Provide the (x, y) coordinate of the cell's center where the given text is located.  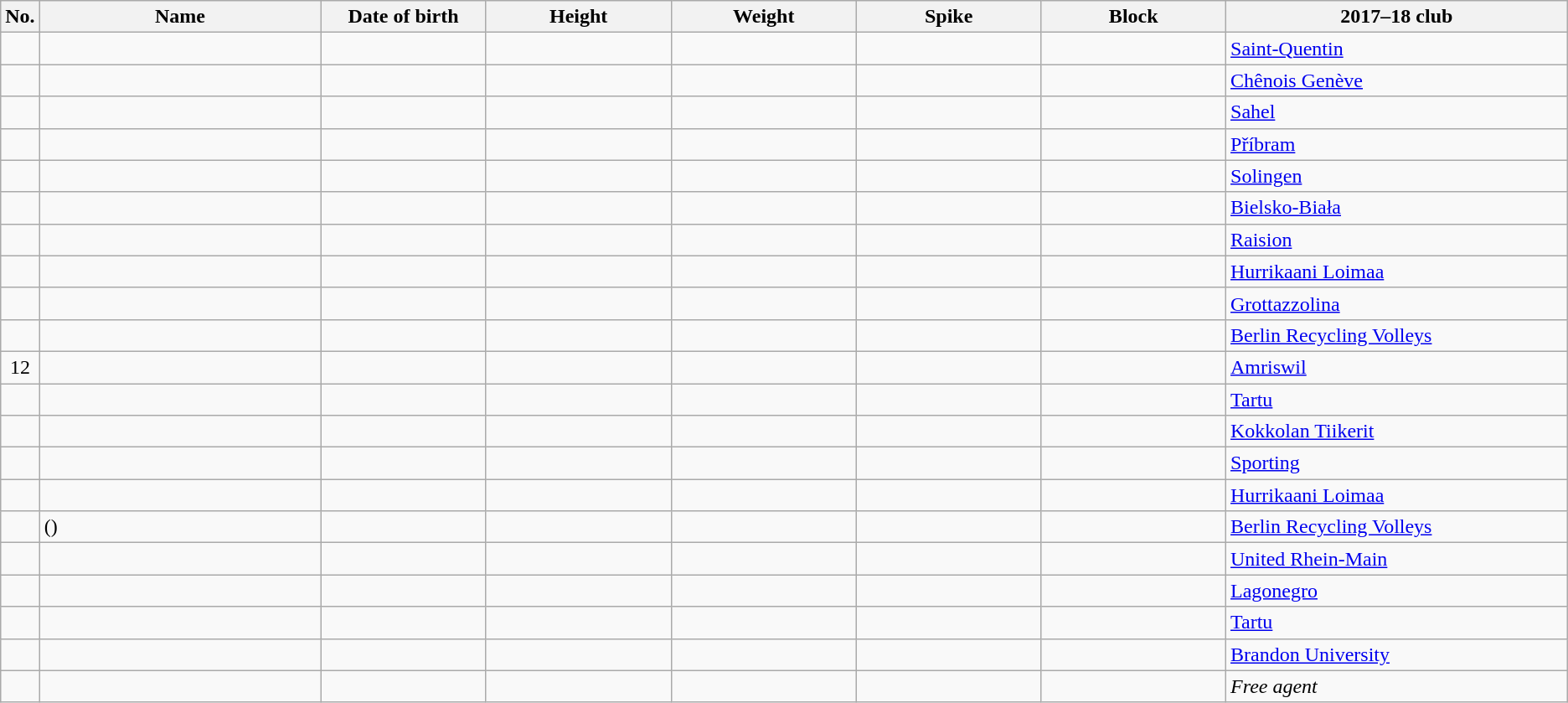
Chênois Genève (1397, 80)
Sahel (1397, 112)
Block (1134, 17)
Brandon University (1397, 654)
Sporting (1397, 463)
() (180, 527)
12 (20, 367)
Height (578, 17)
No. (20, 17)
2017–18 club (1397, 17)
Bielsko-Biała (1397, 208)
Weight (764, 17)
Amriswil (1397, 367)
Grottazzolina (1397, 303)
Saint-Quentin (1397, 49)
Lagonegro (1397, 591)
Kokkolan Tiikerit (1397, 432)
Solingen (1397, 176)
Date of birth (404, 17)
Free agent (1397, 686)
Příbram (1397, 144)
Spike (948, 17)
United Rhein-Main (1397, 559)
Name (180, 17)
Raision (1397, 240)
